For the text-containing cell, return its midpoint in (X, Y) coordinate format. 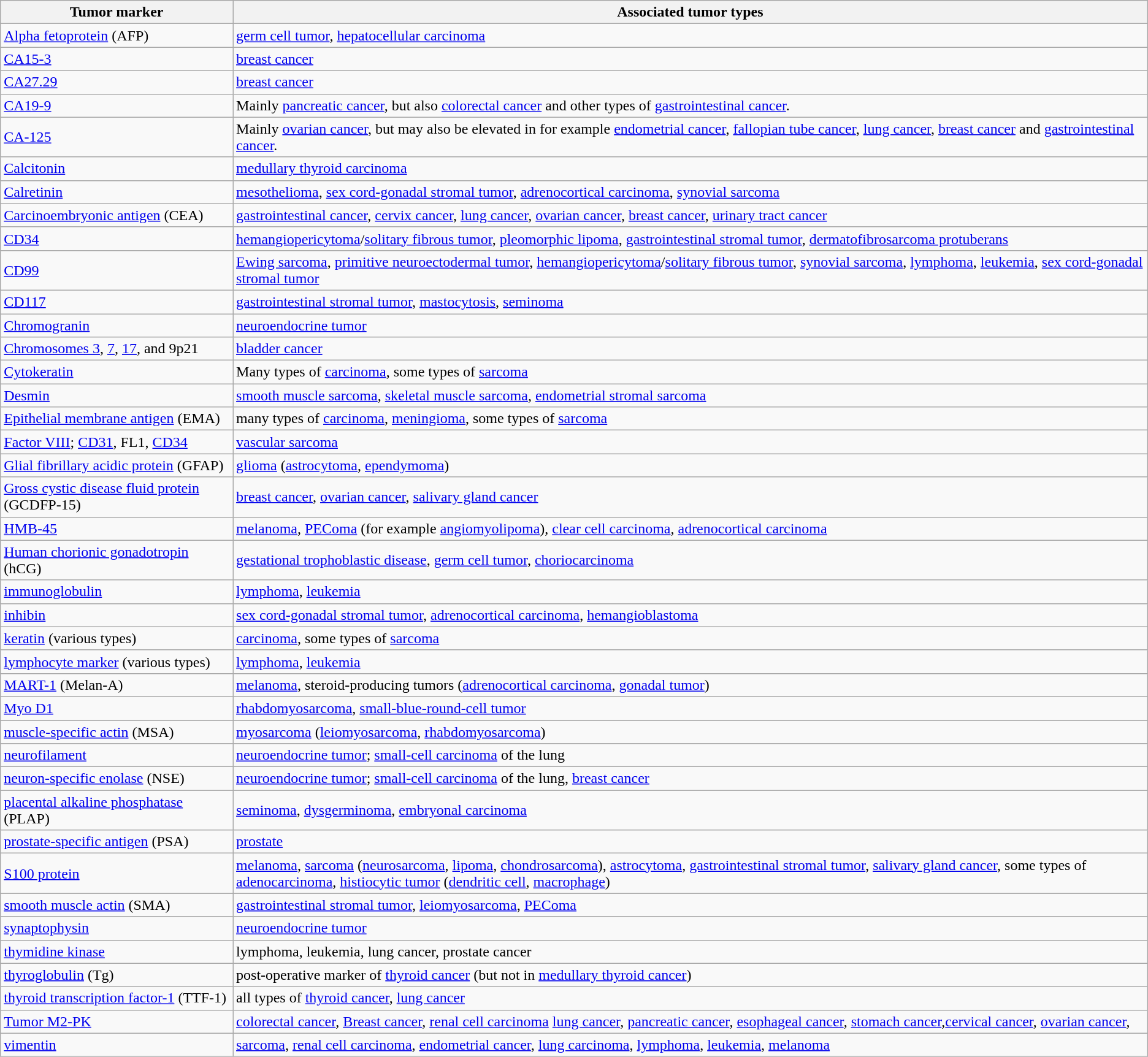
S100 protein (117, 873)
lymphoma, leukemia, lung cancer, prostate cancer (691, 952)
keratin (various types) (117, 638)
germ cell tumor, hepatocellular carcinoma (691, 36)
prostate (691, 842)
vimentin (117, 1045)
neuroendocrine tumor; small-cell carcinoma of the lung, breast cancer (691, 779)
Tumor M2-PK (117, 1021)
myosarcoma (leiomyosarcoma, rhabdomyosarcoma) (691, 731)
Carcinoembryonic antigen (CEA) (117, 215)
Human chorionic gonadotropin (hCG) (117, 560)
immunoglobulin (117, 592)
CD99 (117, 270)
HMB-45 (117, 528)
smooth muscle actin (SMA) (117, 905)
gastrointestinal stromal tumor, mastocytosis, seminoma (691, 302)
Gross cystic disease fluid protein (GCDFP-15) (117, 497)
CA27.29 (117, 82)
placental alkaline phosphatase (PLAP) (117, 811)
Calretinin (117, 192)
Tumor marker (117, 12)
Calcitonin (117, 169)
Desmin (117, 395)
glioma (astrocytoma, ependymoma) (691, 465)
thyroid transcription factor-1 (TTF-1) (117, 998)
melanoma, PEComa (for example angiomyolipoma), clear cell carcinoma, adrenocortical carcinoma (691, 528)
muscle-specific actin (MSA) (117, 731)
Cytokeratin (117, 372)
medullary thyroid carcinoma (691, 169)
Factor VIII; CD31, FL1, CD34 (117, 442)
hemangiopericytoma/solitary fibrous tumor, pleomorphic lipoma, gastrointestinal stromal tumor, dermatofibrosarcoma protuberans (691, 238)
Mainly pancreatic cancer, but also colorectal cancer and other types of gastrointestinal cancer. (691, 105)
lymphocyte marker (various types) (117, 662)
inhibin (117, 615)
Glial fibrillary acidic protein (GFAP) (117, 465)
gestational trophoblastic disease, germ cell tumor, choriocarcinoma (691, 560)
thymidine kinase (117, 952)
CA19-9 (117, 105)
Epithelial membrane antigen (EMA) (117, 419)
vascular sarcoma (691, 442)
CA-125 (117, 137)
gastrointestinal stromal tumor, leiomyosarcoma, PEComa (691, 905)
melanoma, steroid-producing tumors (adrenocortical carcinoma, gonadal tumor) (691, 685)
mesothelioma, sex cord-gonadal stromal tumor, adrenocortical carcinoma, synovial sarcoma (691, 192)
synaptophysin (117, 928)
sarcoma, renal cell carcinoma, endometrial cancer, lung carcinoma, lymphoma, leukemia, melanoma (691, 1045)
gastrointestinal cancer, cervix cancer, lung cancer, ovarian cancer, breast cancer, urinary tract cancer (691, 215)
breast cancer, ovarian cancer, salivary gland cancer (691, 497)
seminoma, dysgerminoma, embryonal carcinoma (691, 811)
Alpha fetoprotein (AFP) (117, 36)
smooth muscle sarcoma, skeletal muscle sarcoma, endometrial stromal sarcoma (691, 395)
sex cord-gonadal stromal tumor, adrenocortical carcinoma, hemangioblastoma (691, 615)
Associated tumor types (691, 12)
neurofilament (117, 755)
bladder cancer (691, 349)
many types of carcinoma, meningioma, some types of sarcoma (691, 419)
CA15-3 (117, 59)
Chromosomes 3, 7, 17, and 9p21 (117, 349)
all types of thyroid cancer, lung cancer (691, 998)
Myo D1 (117, 708)
Chromogranin (117, 326)
neuroendocrine tumor; small-cell carcinoma of the lung (691, 755)
neuron-specific enolase (NSE) (117, 779)
CD34 (117, 238)
MART-1 (Melan-A) (117, 685)
carcinoma, some types of sarcoma (691, 638)
post-operative marker of thyroid cancer (but not in medullary thyroid cancer) (691, 975)
rhabdomyosarcoma, small-blue-round-cell tumor (691, 708)
prostate-specific antigen (PSA) (117, 842)
Many types of carcinoma, some types of sarcoma (691, 372)
thyroglobulin (Tg) (117, 975)
CD117 (117, 302)
